From the cell containing the given text, extract its center point as [x, y] coordinate. 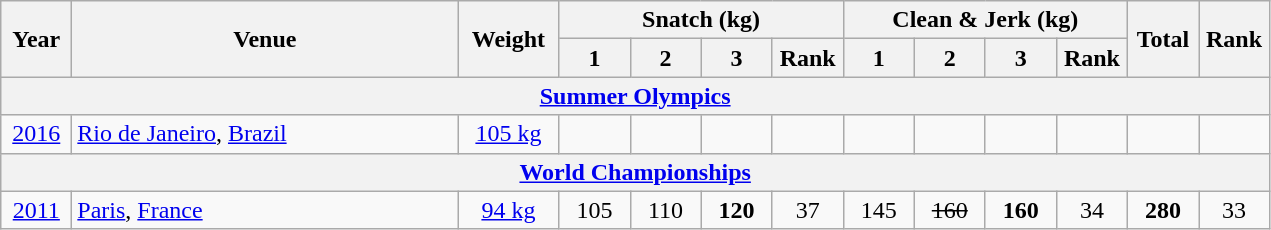
Clean & Jerk (kg) [985, 20]
110 [666, 210]
Venue [265, 39]
37 [808, 210]
120 [736, 210]
33 [1234, 210]
Total [1162, 39]
280 [1162, 210]
Snatch (kg) [701, 20]
Year [36, 39]
2016 [36, 134]
105 kg [508, 134]
2011 [36, 210]
Paris, France [265, 210]
Weight [508, 39]
145 [878, 210]
Summer Olympics [636, 96]
Rio de Janeiro, Brazil [265, 134]
World Championships [636, 172]
34 [1092, 210]
94 kg [508, 210]
105 [594, 210]
